Capture the cell that displays the provided text and extract its (X, Y) central coordinate. 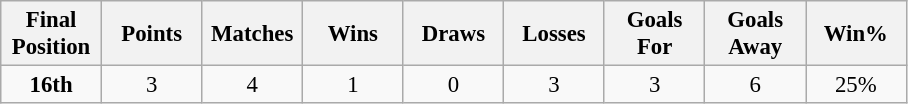
25% (856, 85)
Goals Away (756, 34)
Final Position (52, 34)
4 (252, 85)
Points (152, 34)
Losses (554, 34)
Goals For (654, 34)
Matches (252, 34)
6 (756, 85)
0 (454, 85)
Draws (454, 34)
Win% (856, 34)
16th (52, 85)
1 (354, 85)
Wins (354, 34)
